Provide the [X, Y] coordinate of the cell's center where the given text is located.  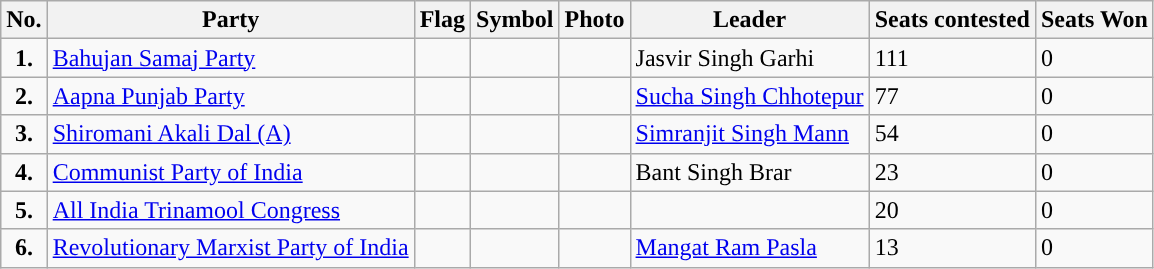
5. [24, 210]
Mangat Ram Pasla [750, 248]
13 [952, 248]
Party [230, 20]
No. [24, 20]
Simranjit Singh Mann [750, 134]
6. [24, 248]
Communist Party of India [230, 172]
Jasvir Singh Garhi [750, 58]
Revolutionary Marxist Party of India [230, 248]
All India Trinamool Congress [230, 210]
2. [24, 96]
4. [24, 172]
1. [24, 58]
Aapna Punjab Party [230, 96]
Sucha Singh Chhotepur [750, 96]
77 [952, 96]
Seats contested [952, 20]
Bant Singh Brar [750, 172]
20 [952, 210]
Shiromani Akali Dal (A) [230, 134]
Leader [750, 20]
3. [24, 134]
23 [952, 172]
54 [952, 134]
Seats Won [1094, 20]
111 [952, 58]
Bahujan Samaj Party [230, 58]
Photo [594, 20]
Flag [442, 20]
Symbol [515, 20]
